Pinpoint the cell where the given text exists, returning its (X, Y) midpoint coordinate. 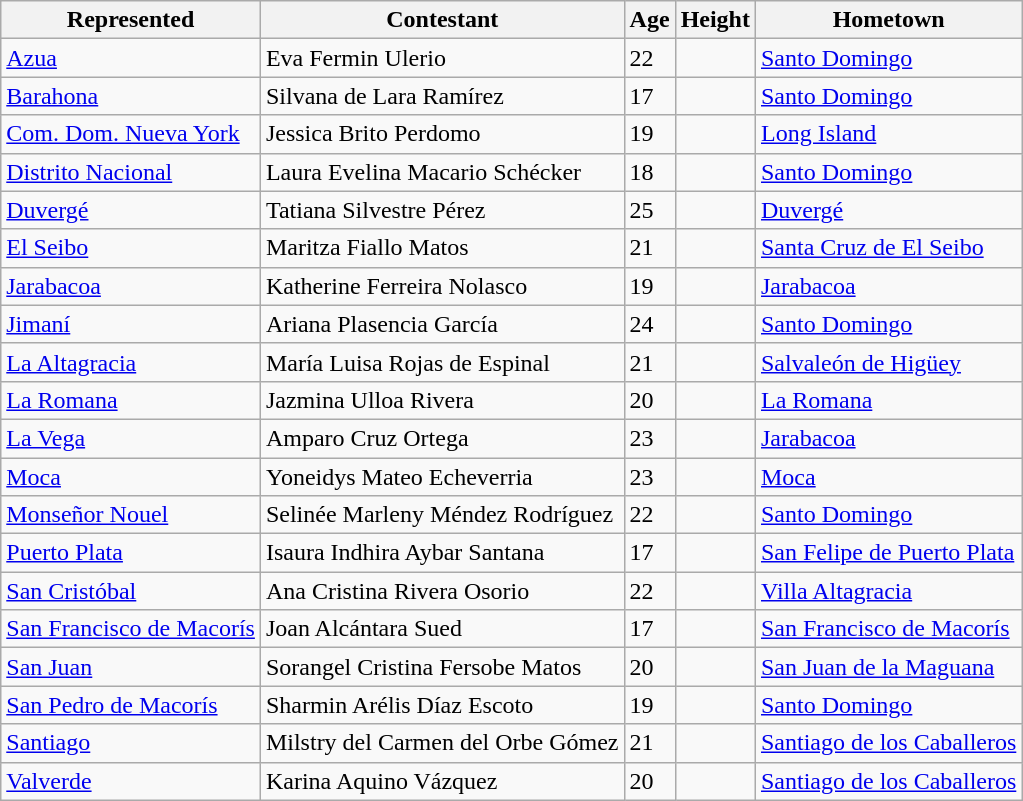
Villa Altagracia (888, 591)
Com. Dom. Nueva York (131, 134)
Isaura Indhira Aybar Santana (442, 553)
Jessica Brito Perdomo (442, 134)
25 (650, 210)
Distrito Nacional (131, 172)
Valverde (131, 781)
Selinée Marleny Méndez Rodríguez (442, 515)
Ana Cristina Rivera Osorio (442, 591)
Sharmin Arélis Díaz Escoto (442, 705)
Sorangel Cristina Fersobe Matos (442, 667)
Yoneidys Mateo Echeverria (442, 477)
Age (650, 20)
Salvaleón de Higüey (888, 362)
Ariana Plasencia García (442, 324)
Amparo Cruz Ortega (442, 438)
Eva Fermin Ulerio (442, 58)
La Altagracia (131, 362)
San Juan de la Maguana (888, 667)
San Felipe de Puerto Plata (888, 553)
San Juan (131, 667)
Karina Aquino Vázquez (442, 781)
Contestant (442, 20)
Barahona (131, 96)
Monseñor Nouel (131, 515)
San Cristóbal (131, 591)
18 (650, 172)
Santiago (131, 743)
Represented (131, 20)
Maritza Fiallo Matos (442, 248)
La Vega (131, 438)
Laura Evelina Macario Schécker (442, 172)
San Pedro de Macorís (131, 705)
Joan Alcántara Sued (442, 629)
El Seibo (131, 248)
María Luisa Rojas de Espinal (442, 362)
Long Island (888, 134)
Hometown (888, 20)
Santa Cruz de El Seibo (888, 248)
Jimaní (131, 324)
Height (715, 20)
Silvana de Lara Ramírez (442, 96)
Katherine Ferreira Nolasco (442, 286)
Jazmina Ulloa Rivera (442, 400)
Puerto Plata (131, 553)
24 (650, 324)
Azua (131, 58)
Milstry del Carmen del Orbe Gómez (442, 743)
Tatiana Silvestre Pérez (442, 210)
